Identify which cell holds the provided text, then report its [X, Y] central coordinate. 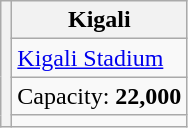
Capacity: 22,000 [100, 96]
Kigali [100, 20]
Kigali Stadium [100, 58]
